Provide the (X, Y) coordinate of the cell's center where the given text is located.  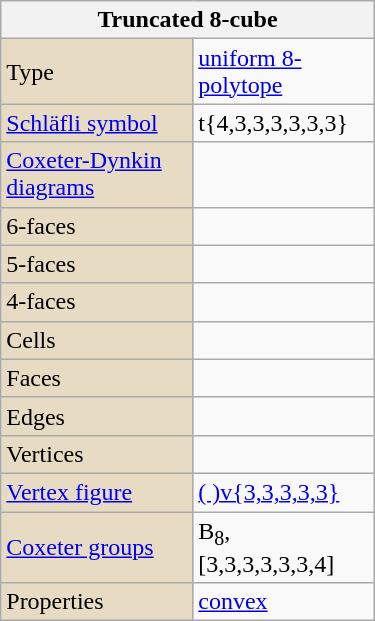
t{4,3,3,3,3,3,3} (284, 123)
Faces (97, 378)
Cells (97, 340)
Vertex figure (97, 492)
5-faces (97, 264)
Coxeter-Dynkin diagrams (97, 174)
Schläfli symbol (97, 123)
6-faces (97, 226)
Vertices (97, 454)
B8, [3,3,3,3,3,3,4] (284, 548)
uniform 8-polytope (284, 72)
Properties (97, 602)
convex (284, 602)
4-faces (97, 302)
Type (97, 72)
Truncated 8-cube (188, 20)
Edges (97, 416)
( )v{3,3,3,3,3} (284, 492)
Coxeter groups (97, 548)
